Return the [X, Y] coordinate for the center point of the cell that contains the specified text.  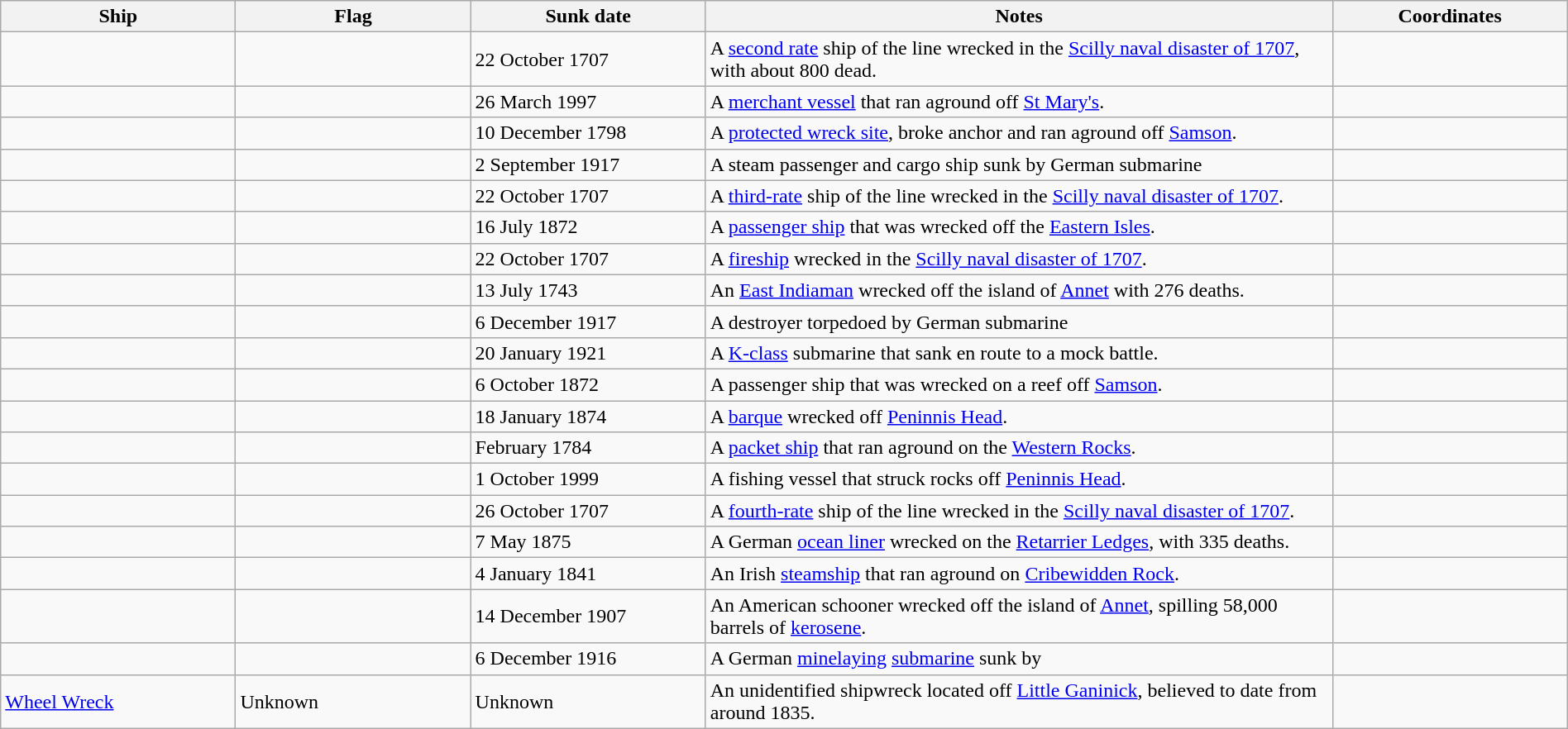
4 January 1841 [588, 574]
13 July 1743 [588, 290]
2 September 1917 [588, 164]
Flag [353, 17]
26 March 1997 [588, 102]
6 December 1916 [588, 659]
1 October 1999 [588, 479]
A K-class submarine that sank en route to a mock battle. [1019, 353]
An unidentified shipwreck located off Little Ganinick, believed to date from around 1835. [1019, 701]
A merchant vessel that ran aground off St Mary's. [1019, 102]
Ship [118, 17]
An East Indiaman wrecked off the island of Annet with 276 deaths. [1019, 290]
An American schooner wrecked off the island of Annet, spilling 58,000 barrels of kerosene. [1019, 617]
An Irish steamship that ran aground on Cribewidden Rock. [1019, 574]
18 January 1874 [588, 416]
14 December 1907 [588, 617]
A destroyer torpedoed by German submarine [1019, 322]
A protected wreck site, broke anchor and ran aground off Samson. [1019, 133]
A German minelaying submarine sunk by [1019, 659]
Notes [1019, 17]
A steam passenger and cargo ship sunk by German submarine [1019, 164]
A barque wrecked off Peninnis Head. [1019, 416]
6 December 1917 [588, 322]
26 October 1707 [588, 511]
6 October 1872 [588, 384]
16 July 1872 [588, 227]
A German ocean liner wrecked on the Retarrier Ledges, with 335 deaths. [1019, 542]
7 May 1875 [588, 542]
A packet ship that ran aground on the Western Rocks. [1019, 448]
A second rate ship of the line wrecked in the Scilly naval disaster of 1707, with about 800 dead. [1019, 60]
10 December 1798 [588, 133]
20 January 1921 [588, 353]
A passenger ship that was wrecked on a reef off Samson. [1019, 384]
A passenger ship that was wrecked off the Eastern Isles. [1019, 227]
Sunk date [588, 17]
Wheel Wreck [118, 701]
A fishing vessel that struck rocks off Peninnis Head. [1019, 479]
A third-rate ship of the line wrecked in the Scilly naval disaster of 1707. [1019, 196]
A fourth-rate ship of the line wrecked in the Scilly naval disaster of 1707. [1019, 511]
Coordinates [1450, 17]
A fireship wrecked in the Scilly naval disaster of 1707. [1019, 259]
February 1784 [588, 448]
